Scan for the cell matching the given text and deliver its (X, Y) coordinate at center. 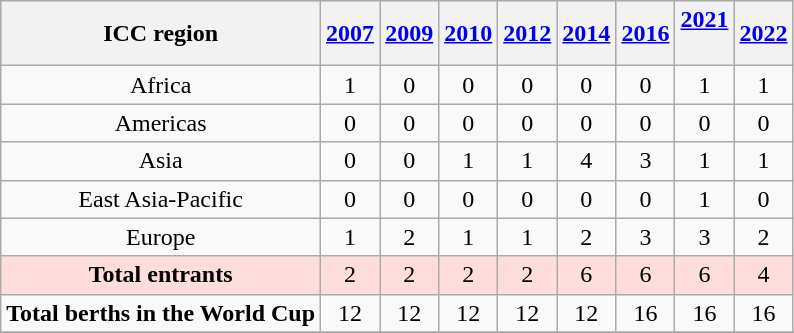
Total entrants (161, 275)
2016 (646, 34)
2009 (410, 34)
2022 (764, 34)
ICC region (161, 34)
2007 (350, 34)
East Asia-Pacific (161, 199)
Americas (161, 123)
Africa (161, 85)
2010 (468, 34)
Europe (161, 237)
Asia (161, 161)
2021 (704, 34)
2014 (586, 34)
2012 (528, 34)
Total berths in the World Cup (161, 313)
